Scan for the cell matching the given text and deliver its (X, Y) coordinate at center. 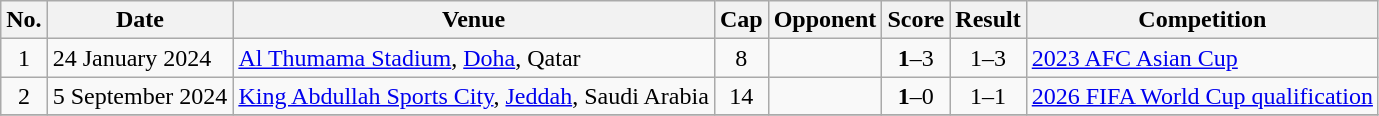
2026 FIFA World Cup qualification (1202, 96)
Cap (741, 20)
2 (24, 96)
No. (24, 20)
Competition (1202, 20)
Result (988, 20)
1–1 (988, 96)
King Abdullah Sports City, Jeddah, Saudi Arabia (474, 96)
Al Thumama Stadium, Doha, Qatar (474, 58)
Opponent (825, 20)
2023 AFC Asian Cup (1202, 58)
Venue (474, 20)
Score (916, 20)
14 (741, 96)
1 (24, 58)
8 (741, 58)
24 January 2024 (140, 58)
5 September 2024 (140, 96)
Date (140, 20)
1–0 (916, 96)
